Output the (X, Y) coordinate of the center of the cell containing the given text.  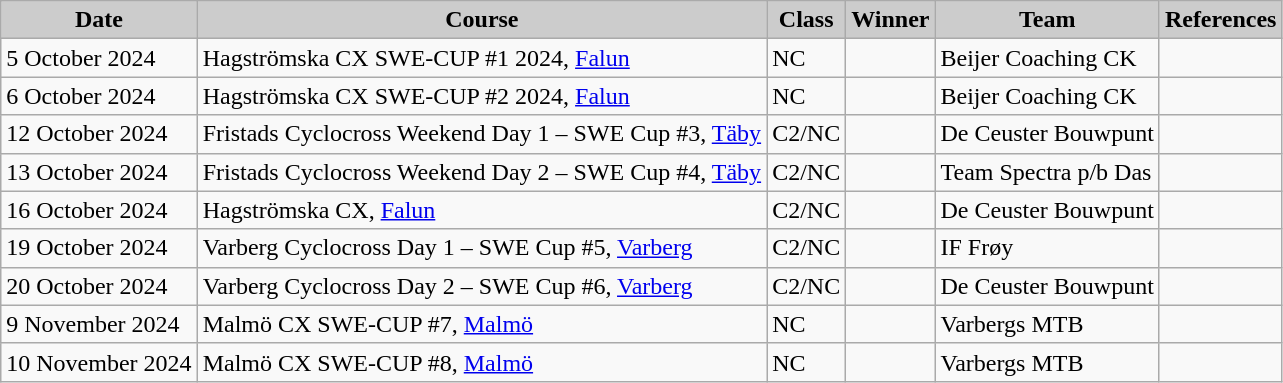
Fristads Cyclocross Weekend Day 1 – SWE Cup #3, Täby (482, 134)
19 October 2024 (99, 248)
Hagströmska CX SWE-CUP #2 2024, Falun (482, 96)
Hagströmska CX SWE-CUP #1 2024, Falun (482, 58)
5 October 2024 (99, 58)
Course (482, 20)
9 November 2024 (99, 324)
10 November 2024 (99, 362)
References (1220, 20)
Fristads Cyclocross Weekend Day 2 – SWE Cup #4, Täby (482, 172)
Hagströmska CX, Falun (482, 210)
Malmö CX SWE-CUP #8, Malmö (482, 362)
Winner (890, 20)
Class (806, 20)
Varberg Cyclocross Day 2 – SWE Cup #6, Varberg (482, 286)
Team Spectra p/b Das (1047, 172)
20 October 2024 (99, 286)
Date (99, 20)
12 October 2024 (99, 134)
IF Frøy (1047, 248)
16 October 2024 (99, 210)
Varberg Cyclocross Day 1 – SWE Cup #5, Varberg (482, 248)
13 October 2024 (99, 172)
6 October 2024 (99, 96)
Team (1047, 20)
Malmö CX SWE-CUP #7, Malmö (482, 324)
